Find where the given text appears and provide that cell's center as [x, y] coordinate. 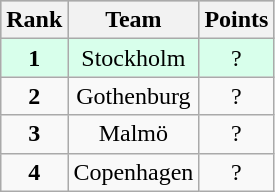
Malmö [134, 134]
Stockholm [134, 58]
1 [34, 58]
Gothenburg [134, 96]
4 [34, 172]
Copenhagen [134, 172]
Rank [34, 20]
2 [34, 96]
Team [134, 20]
3 [34, 134]
Points [236, 20]
